For the text-containing cell, return its midpoint in [X, Y] coordinate format. 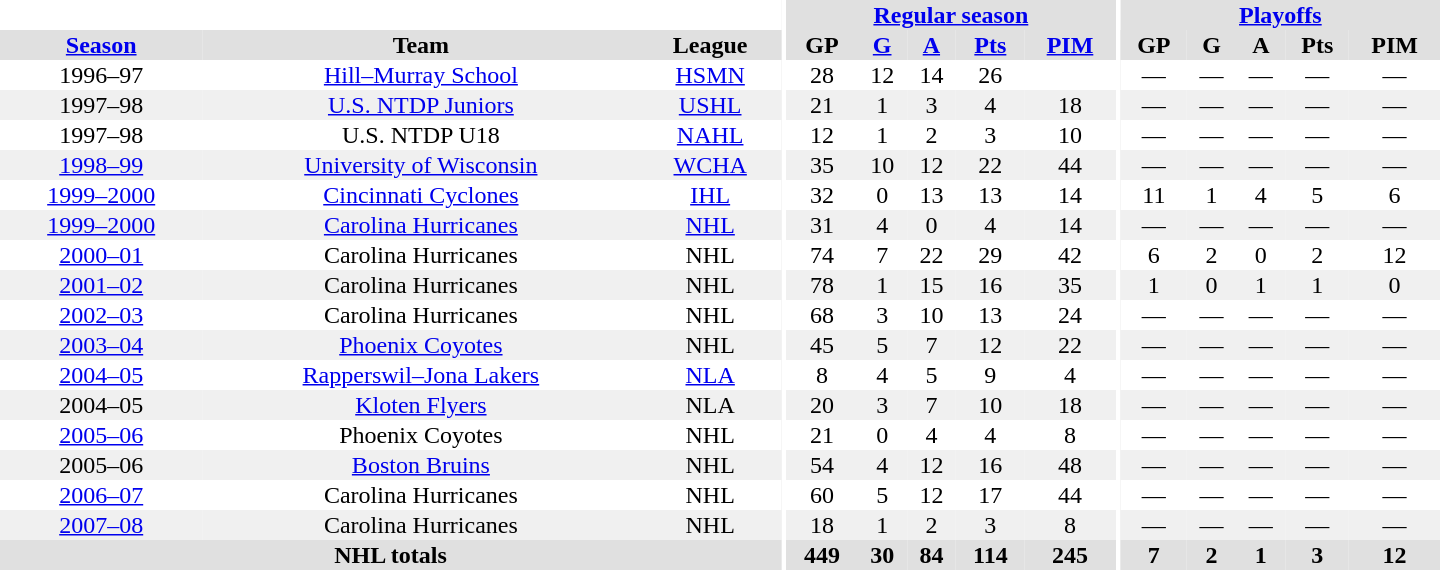
15 [932, 285]
U.S. NTDP U18 [420, 135]
114 [990, 555]
32 [822, 195]
45 [822, 345]
2000–01 [101, 255]
2001–02 [101, 285]
11 [1154, 195]
29 [990, 255]
Rapperswil–Jona Lakers [420, 375]
245 [1070, 555]
Regular season [950, 15]
WCHA [710, 165]
17 [990, 495]
2006–07 [101, 495]
9 [990, 375]
2003–04 [101, 345]
74 [822, 255]
U.S. NTDP Juniors [420, 105]
University of Wisconsin [420, 165]
HSMN [710, 75]
NAHL [710, 135]
42 [1070, 255]
Team [420, 45]
28 [822, 75]
1996–97 [101, 75]
26 [990, 75]
60 [822, 495]
USHL [710, 105]
78 [822, 285]
Boston Bruins [420, 465]
NHL totals [390, 555]
31 [822, 225]
54 [822, 465]
League [710, 45]
48 [1070, 465]
449 [822, 555]
1998–99 [101, 165]
Cincinnati Cyclones [420, 195]
Playoffs [1280, 15]
2002–03 [101, 315]
Hill–Murray School [420, 75]
24 [1070, 315]
2007–08 [101, 525]
IHL [710, 195]
Season [101, 45]
68 [822, 315]
84 [932, 555]
30 [882, 555]
20 [822, 405]
Kloten Flyers [420, 405]
